Return (X, Y) of the center of cell containing provided text 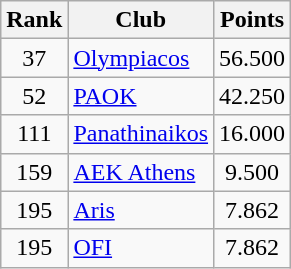
Rank (34, 20)
Aris (141, 210)
Olympiacos (141, 58)
AEK Athens (141, 172)
56.500 (252, 58)
Club (141, 20)
Panathinaikos (141, 134)
16.000 (252, 134)
37 (34, 58)
159 (34, 172)
PAOK (141, 96)
Points (252, 20)
111 (34, 134)
42.250 (252, 96)
OFI (141, 248)
52 (34, 96)
9.500 (252, 172)
